Return [x, y] of the center of cell containing provided text 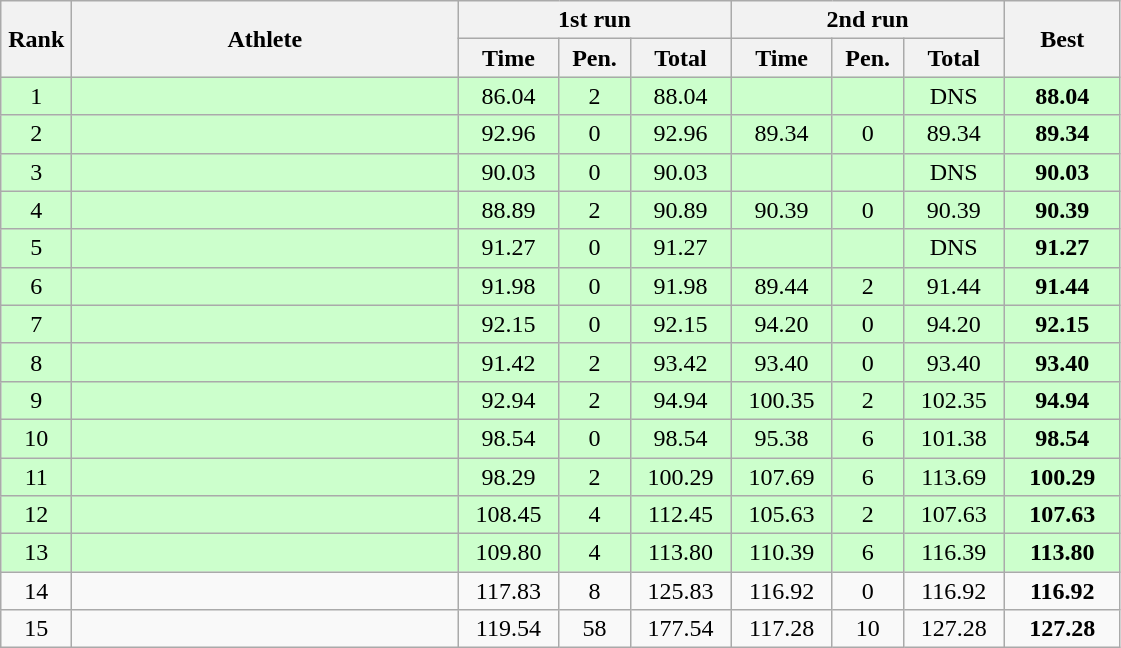
101.38 [954, 438]
108.45 [508, 515]
88.89 [508, 210]
110.39 [782, 553]
177.54 [680, 629]
112.45 [680, 515]
Athlete [265, 39]
9 [36, 400]
109.80 [508, 553]
116.39 [954, 553]
Rank [36, 39]
Best [1062, 39]
107.69 [782, 477]
119.54 [508, 629]
1 [36, 96]
105.63 [782, 515]
92.94 [508, 400]
117.83 [508, 591]
90.89 [680, 210]
2nd run [868, 20]
12 [36, 515]
13 [36, 553]
117.28 [782, 629]
95.38 [782, 438]
93.42 [680, 362]
113.69 [954, 477]
58 [594, 629]
89.44 [782, 286]
15 [36, 629]
14 [36, 591]
125.83 [680, 591]
1st run [594, 20]
11 [36, 477]
7 [36, 324]
86.04 [508, 96]
3 [36, 172]
102.35 [954, 400]
100.35 [782, 400]
5 [36, 248]
98.29 [508, 477]
91.42 [508, 362]
